Pinpoint the cell where the given text exists, returning its [x, y] midpoint coordinate. 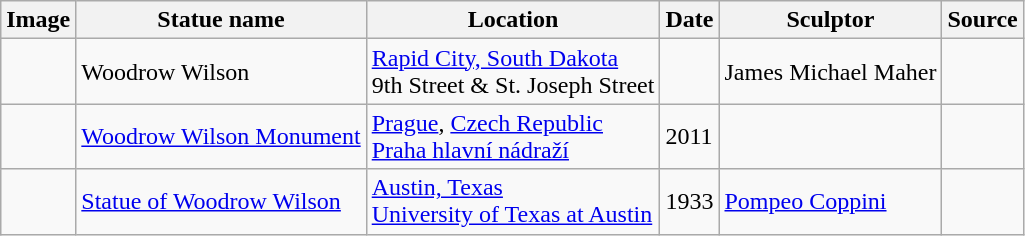
Statue of Woodrow Wilson [221, 202]
2011 [690, 136]
1933 [690, 202]
Woodrow Wilson [221, 72]
Rapid City, South Dakota9th Street & St. Joseph Street [513, 72]
Location [513, 20]
Statue name [221, 20]
Pompeo Coppini [830, 202]
Date [690, 20]
James Michael Maher [830, 72]
Prague, Czech RepublicPraha hlavní nádraží [513, 136]
Woodrow Wilson Monument [221, 136]
Sculptor [830, 20]
Austin, TexasUniversity of Texas at Austin [513, 202]
Image [38, 20]
Source [982, 20]
